Scan for the cell matching the given text and deliver its (x, y) coordinate at center. 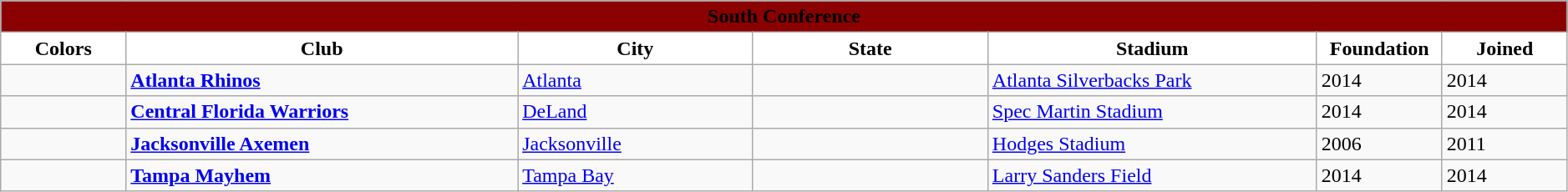
Jacksonville (635, 144)
South Conference (784, 17)
Colors (63, 48)
DeLand (635, 112)
Atlanta (635, 80)
Central Florida Warriors (322, 112)
Tampa Mayhem (322, 175)
Spec Martin Stadium (1152, 112)
Larry Sanders Field (1152, 175)
2011 (1505, 144)
Joined (1505, 48)
Atlanta Rhinos (322, 80)
Club (322, 48)
Stadium (1152, 48)
Tampa Bay (635, 175)
2006 (1379, 144)
Hodges Stadium (1152, 144)
State (870, 48)
Foundation (1379, 48)
Jacksonville Axemen (322, 144)
Atlanta Silverbacks Park (1152, 80)
City (635, 48)
